Identify which cell holds the provided text, then report its (x, y) central coordinate. 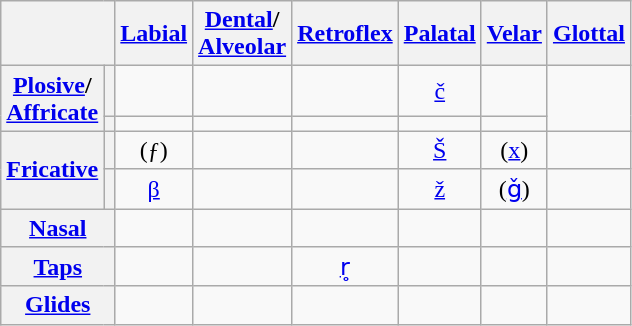
Glides (58, 305)
Velar (514, 34)
(x) (514, 150)
Nasal (58, 227)
Labial (154, 34)
r̥ (346, 267)
Palatal (440, 34)
Retroflex (346, 34)
Š (440, 150)
(ƒ) (154, 150)
č (440, 91)
Plosive/Affricate (52, 98)
ž (440, 189)
Fricative (52, 170)
Taps (58, 267)
Glottal (588, 34)
(ǧ) (514, 189)
β (154, 189)
Dental/Alveolar (242, 34)
